Output the [X, Y] coordinate of the center of the cell containing the given text.  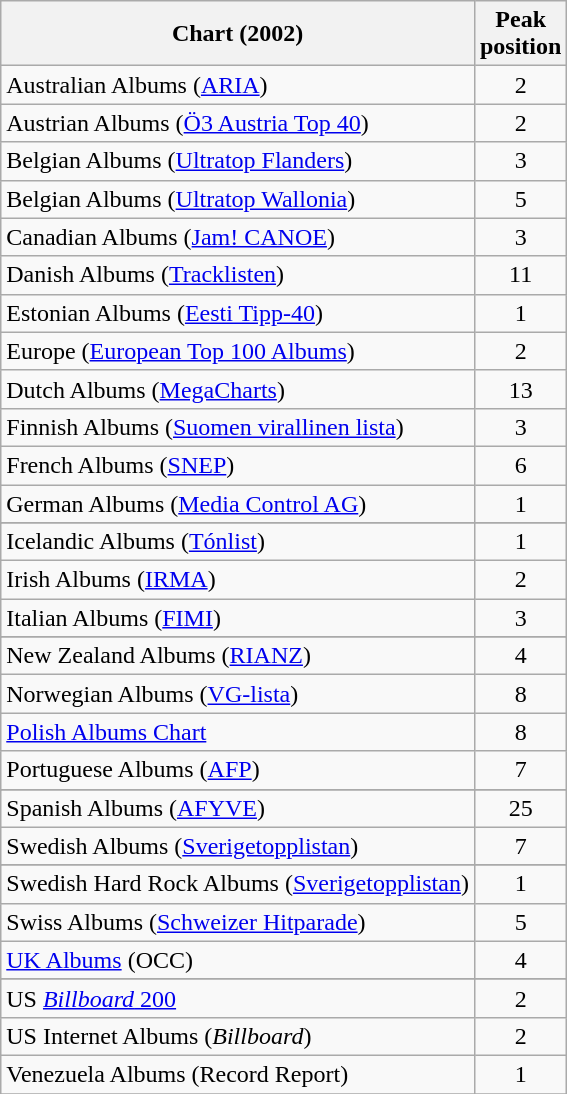
Swiss Albums (Schweizer Hitparade) [238, 922]
13 [520, 389]
Icelandic Albums (Tónlist) [238, 542]
Belgian Albums (Ultratop Wallonia) [238, 199]
Canadian Albums (Jam! CANOE) [238, 237]
Austrian Albums (Ö3 Austria Top 40) [238, 123]
Irish Albums (IRMA) [238, 580]
Belgian Albums (Ultratop Flanders) [238, 161]
German Albums (Media Control AG) [238, 503]
French Albums (SNEP) [238, 465]
Polish Albums Chart [238, 732]
US Internet Albums (Billboard) [238, 1036]
Venezuela Albums (Record Report) [238, 1074]
11 [520, 275]
New Zealand Albums (RIANZ) [238, 656]
Finnish Albums (Suomen virallinen lista) [238, 427]
Swedish Albums (Sverigetopplistan) [238, 846]
Danish Albums (Tracklisten) [238, 275]
Portuguese Albums (AFP) [238, 770]
UK Albums (OCC) [238, 960]
Spanish Albums (AFYVE) [238, 808]
Dutch Albums (MegaCharts) [238, 389]
Estonian Albums (Eesti Tipp-40) [238, 313]
6 [520, 465]
25 [520, 808]
Chart (2002) [238, 34]
US Billboard 200 [238, 998]
Swedish Hard Rock Albums (Sverigetopplistan) [238, 884]
Italian Albums (FIMI) [238, 618]
Peakposition [520, 34]
Europe (European Top 100 Albums) [238, 351]
Norwegian Albums (VG-lista) [238, 694]
Australian Albums (ARIA) [238, 85]
